Identify which cell holds the provided text, then report its (x, y) central coordinate. 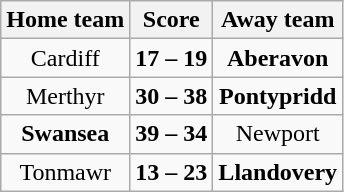
30 – 38 (172, 96)
17 – 19 (172, 58)
Away team (278, 20)
Newport (278, 134)
39 – 34 (172, 134)
Home team (66, 20)
Aberavon (278, 58)
Cardiff (66, 58)
Pontypridd (278, 96)
Tonmawr (66, 172)
Swansea (66, 134)
Merthyr (66, 96)
13 – 23 (172, 172)
Score (172, 20)
Llandovery (278, 172)
